Identify which cell holds the provided text, then report its (x, y) central coordinate. 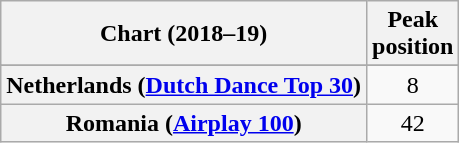
8 (413, 85)
42 (413, 123)
Romania (Airplay 100) (184, 123)
Peakposition (413, 34)
Netherlands (Dutch Dance Top 30) (184, 85)
Chart (2018–19) (184, 34)
